Return [x, y] of the center of cell containing provided text 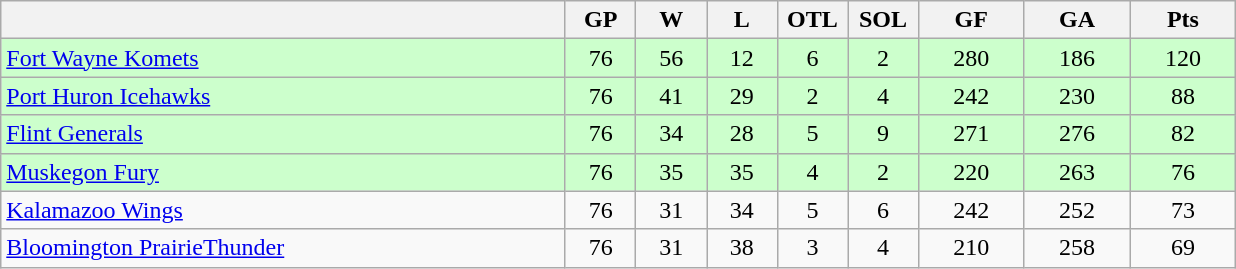
29 [742, 96]
Bloomington PrairieThunder [284, 248]
SOL [884, 20]
73 [1183, 210]
120 [1183, 58]
263 [1077, 172]
220 [971, 172]
OTL [812, 20]
276 [1077, 134]
56 [672, 58]
186 [1077, 58]
230 [1077, 96]
GP [600, 20]
GF [971, 20]
Port Huron Icehawks [284, 96]
271 [971, 134]
41 [672, 96]
Pts [1183, 20]
280 [971, 58]
Flint Generals [284, 134]
88 [1183, 96]
69 [1183, 248]
GA [1077, 20]
Muskegon Fury [284, 172]
252 [1077, 210]
38 [742, 248]
W [672, 20]
Fort Wayne Komets [284, 58]
12 [742, 58]
Kalamazoo Wings [284, 210]
9 [884, 134]
L [742, 20]
3 [812, 248]
28 [742, 134]
82 [1183, 134]
210 [971, 248]
258 [1077, 248]
